Determine the (x, y) coordinate at the center of the cell enclosing the given text.  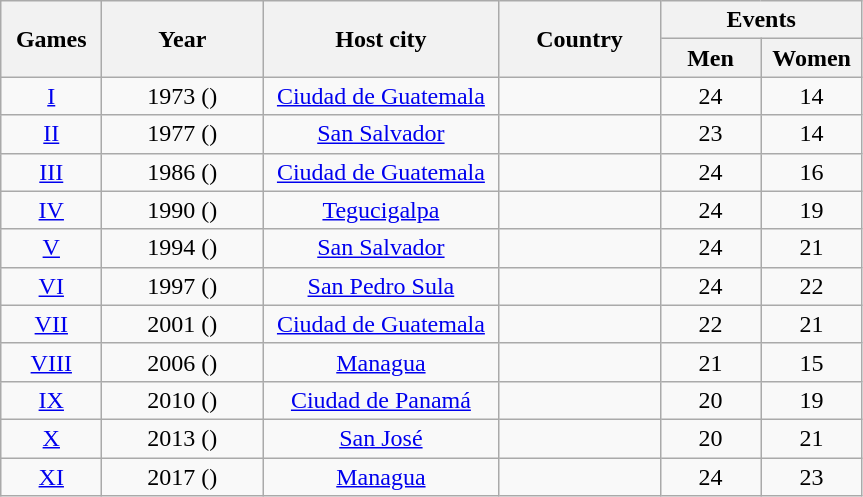
1977 () (182, 134)
IX (52, 400)
1990 () (182, 210)
VIII (52, 362)
X (52, 438)
San Pedro Sula (381, 286)
III (52, 172)
Country (580, 39)
VI (52, 286)
VII (52, 324)
Ciudad de Panamá (381, 400)
II (52, 134)
2013 () (182, 438)
2001 () (182, 324)
Women (812, 58)
San José (381, 438)
V (52, 248)
16 (812, 172)
15 (812, 362)
2010 () (182, 400)
Year (182, 39)
Men (710, 58)
2017 () (182, 477)
2006 () (182, 362)
Events (761, 20)
1994 () (182, 248)
Games (52, 39)
1997 () (182, 286)
1973 () (182, 96)
1986 () (182, 172)
IV (52, 210)
I (52, 96)
XI (52, 477)
Host city (381, 39)
Tegucigalpa (381, 210)
